Output the (x, y) coordinate of the center of the cell containing the given text.  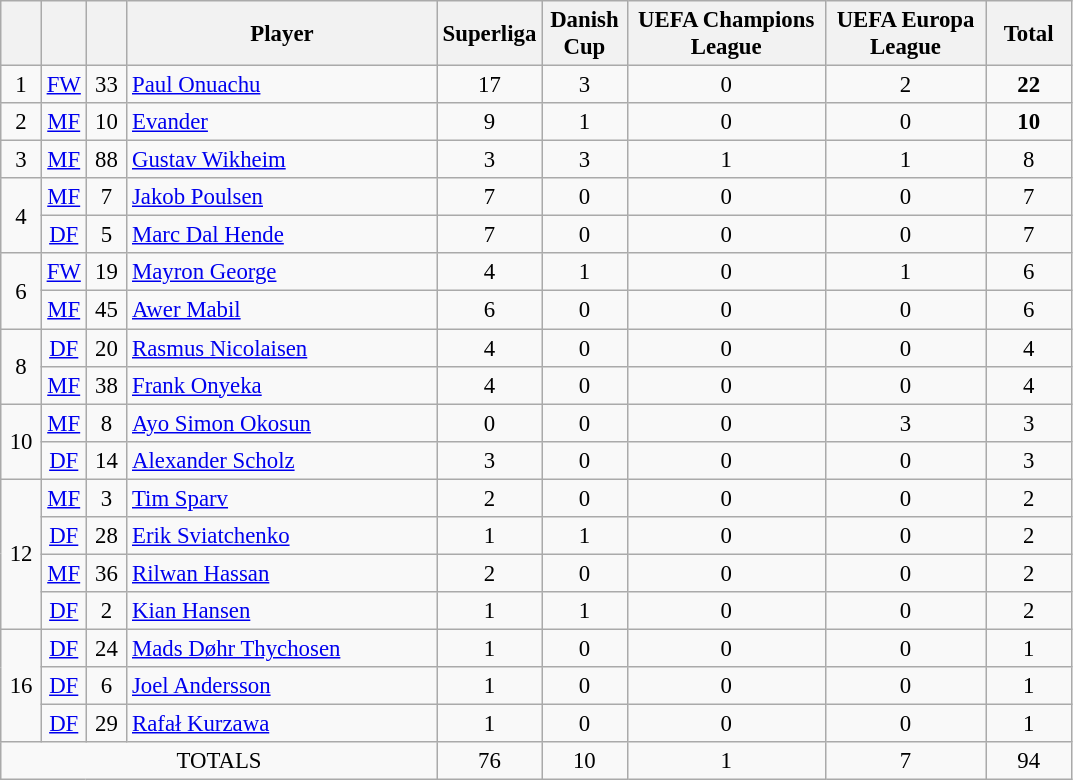
Awer Mabil (282, 310)
Joel Andersson (282, 686)
Frank Onyeka (282, 385)
Rasmus Nicolaisen (282, 348)
19 (106, 273)
22 (1029, 85)
9 (489, 122)
45 (106, 310)
16 (22, 686)
12 (22, 554)
Gustav Wikheim (282, 160)
38 (106, 385)
17 (489, 85)
Mayron George (282, 273)
88 (106, 160)
UEFA Europa League (906, 34)
TOTALS (220, 761)
24 (106, 648)
Jakob Poulsen (282, 197)
Rafał Kurzawa (282, 724)
36 (106, 573)
Evander (282, 122)
14 (106, 460)
Rilwan Hassan (282, 573)
29 (106, 724)
Kian Hansen (282, 611)
Alexander Scholz (282, 460)
Danish Cup (585, 34)
UEFA Champions League (726, 34)
Superliga (489, 34)
5 (106, 235)
28 (106, 536)
76 (489, 761)
Erik Sviatchenko (282, 536)
94 (1029, 761)
33 (106, 85)
Paul Onuachu (282, 85)
Total (1029, 34)
Player (282, 34)
Mads Døhr Thychosen (282, 648)
Tim Sparv (282, 498)
20 (106, 348)
Marc Dal Hende (282, 235)
Ayo Simon Okosun (282, 423)
